For the text-containing cell, return its midpoint in (X, Y) coordinate format. 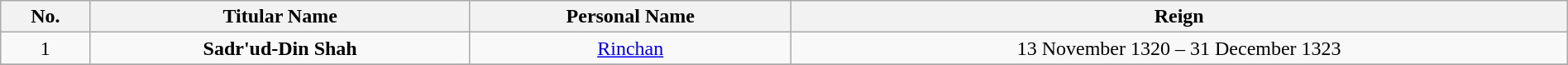
13 November 1320 – 31 December 1323 (1179, 48)
1 (45, 48)
Titular Name (280, 17)
Sadr'ud-Din Shah (280, 48)
No. (45, 17)
Reign (1179, 17)
Rinchan (630, 48)
Personal Name (630, 17)
